Provide the (X, Y) coordinate of the cell's center where the given text is located.  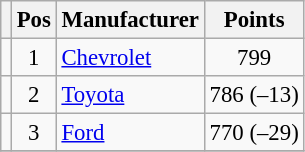
Toyota (130, 95)
Manufacturer (130, 20)
Points (254, 20)
2 (34, 95)
799 (254, 58)
3 (34, 133)
770 (–29) (254, 133)
Pos (34, 20)
1 (34, 58)
786 (–13) (254, 95)
Chevrolet (130, 58)
Ford (130, 133)
